From the cell containing the given text, extract its center point as (X, Y) coordinate. 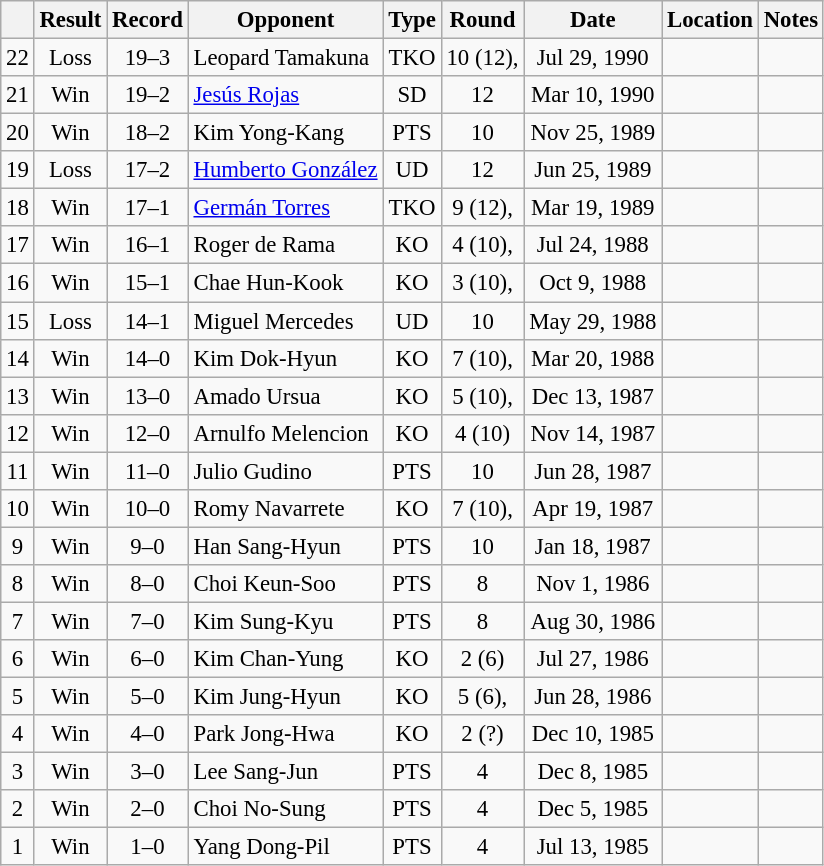
Roger de Rama (286, 245)
Result (70, 20)
14 (18, 358)
8–0 (148, 584)
Type (412, 20)
Kim Jung-Hyun (286, 697)
16–1 (148, 245)
4–0 (148, 734)
Arnulfo Melencion (286, 433)
13–0 (148, 396)
14–1 (148, 321)
Nov 1, 1986 (593, 584)
9 (12), (482, 208)
Romy Navarrete (286, 509)
Round (482, 20)
5–0 (148, 697)
Dec 5, 1985 (593, 809)
Jesús Rojas (286, 95)
19 (18, 170)
Nov 25, 1989 (593, 133)
Choi Keun-Soo (286, 584)
3 (18, 772)
18–2 (148, 133)
Kim Dok-Hyun (286, 358)
Leopard Tamakuna (286, 58)
5 (18, 697)
5 (10), (482, 396)
7–0 (148, 621)
2 (?) (482, 734)
11 (18, 471)
Kim Chan-Yung (286, 659)
Aug 30, 1986 (593, 621)
Date (593, 20)
Amado Ursua (286, 396)
7 (18, 621)
Park Jong-Hwa (286, 734)
Record (148, 20)
21 (18, 95)
22 (18, 58)
Jul 29, 1990 (593, 58)
Mar 10, 1990 (593, 95)
13 (18, 396)
SD (412, 95)
Lee Sang-Jun (286, 772)
9 (18, 546)
6 (18, 659)
4 (10), (482, 245)
10–0 (148, 509)
19–2 (148, 95)
Opponent (286, 20)
2 (18, 809)
12–0 (148, 433)
Notes (790, 20)
Dec 13, 1987 (593, 396)
1 (18, 847)
11–0 (148, 471)
Location (710, 20)
1–0 (148, 847)
Oct 9, 1988 (593, 283)
17–1 (148, 208)
Julio Gudino (286, 471)
17–2 (148, 170)
Kim Yong-Kang (286, 133)
Jul 13, 1985 (593, 847)
15–1 (148, 283)
Mar 19, 1989 (593, 208)
Jan 18, 1987 (593, 546)
Humberto González (286, 170)
9–0 (148, 546)
10 (12), (482, 58)
Yang Dong-Pil (286, 847)
17 (18, 245)
19–3 (148, 58)
May 29, 1988 (593, 321)
Apr 19, 1987 (593, 509)
Choi No-Sung (286, 809)
14–0 (148, 358)
Han Sang-Hyun (286, 546)
Mar 20, 1988 (593, 358)
6–0 (148, 659)
Kim Sung-Kyu (286, 621)
2 (6) (482, 659)
3 (10), (482, 283)
5 (6), (482, 697)
Nov 14, 1987 (593, 433)
Jul 27, 1986 (593, 659)
18 (18, 208)
15 (18, 321)
Dec 8, 1985 (593, 772)
Jun 25, 1989 (593, 170)
16 (18, 283)
4 (10) (482, 433)
Jun 28, 1987 (593, 471)
3–0 (148, 772)
Germán Torres (286, 208)
Miguel Mercedes (286, 321)
20 (18, 133)
Jul 24, 1988 (593, 245)
Chae Hun-Kook (286, 283)
2–0 (148, 809)
Dec 10, 1985 (593, 734)
Jun 28, 1986 (593, 697)
